Provide the [X, Y] coordinate of the cell's center where the given text is located.  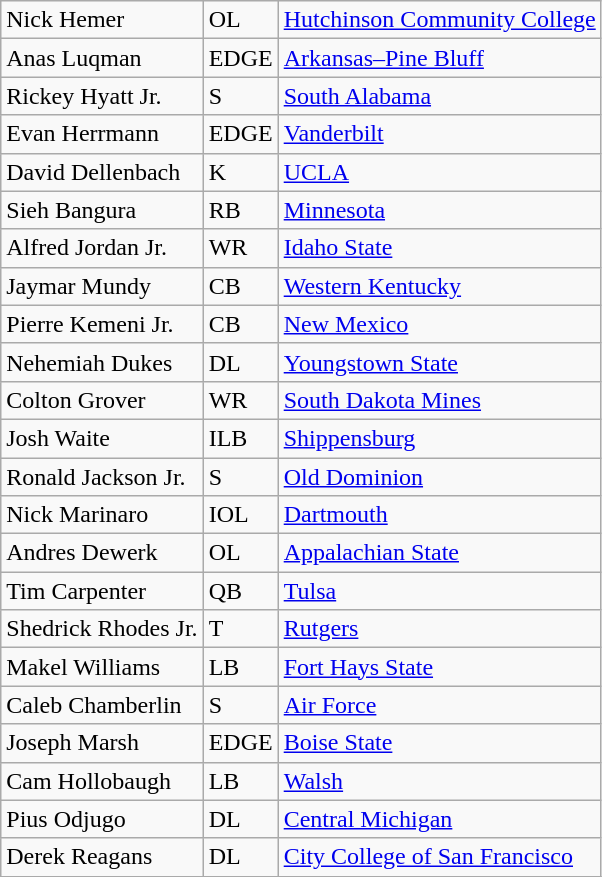
Boise State [440, 743]
Hutchinson Community College [440, 20]
Youngstown State [440, 362]
Arkansas–Pine Bluff [440, 58]
Makel Williams [102, 667]
David Dellenbach [102, 172]
Jaymar Mundy [102, 286]
Vanderbilt [440, 134]
Shedrick Rhodes Jr. [102, 629]
ILB [240, 438]
Nick Hemer [102, 20]
Derek Reagans [102, 857]
Cam Hollobaugh [102, 781]
City College of San Francisco [440, 857]
Josh Waite [102, 438]
K [240, 172]
New Mexico [440, 324]
South Alabama [440, 96]
Minnesota [440, 210]
Nehemiah Dukes [102, 362]
UCLA [440, 172]
Joseph Marsh [102, 743]
Evan Herrmann [102, 134]
Old Dominion [440, 477]
QB [240, 591]
Fort Hays State [440, 667]
Western Kentucky [440, 286]
Shippensburg [440, 438]
Rutgers [440, 629]
Pierre Kemeni Jr. [102, 324]
South Dakota Mines [440, 400]
Sieh Bangura [102, 210]
Dartmouth [440, 515]
Walsh [440, 781]
Idaho State [440, 248]
RB [240, 210]
Anas Luqman [102, 58]
Tim Carpenter [102, 591]
T [240, 629]
Andres Dewerk [102, 553]
Air Force [440, 705]
Appalachian State [440, 553]
Ronald Jackson Jr. [102, 477]
Rickey Hyatt Jr. [102, 96]
Tulsa [440, 591]
Nick Marinaro [102, 515]
Colton Grover [102, 400]
Central Michigan [440, 819]
Caleb Chamberlin [102, 705]
IOL [240, 515]
Pius Odjugo [102, 819]
Alfred Jordan Jr. [102, 248]
